Return the (x, y) coordinate for the center point of the cell that contains the specified text.  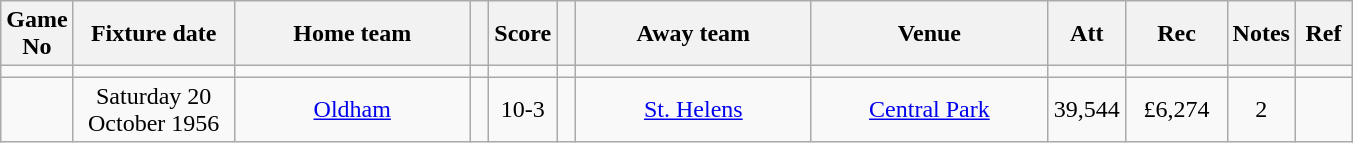
Central Park (929, 110)
39,544 (1086, 110)
Saturday 20 October 1956 (154, 110)
10-3 (523, 110)
Notes (1261, 34)
St. Helens (693, 110)
£6,274 (1176, 110)
Rec (1176, 34)
Game No (37, 34)
2 (1261, 110)
Venue (929, 34)
Att (1086, 34)
Home team (352, 34)
Oldham (352, 110)
Ref (1323, 34)
Score (523, 34)
Away team (693, 34)
Fixture date (154, 34)
